Scan for the cell matching the given text and deliver its (X, Y) coordinate at center. 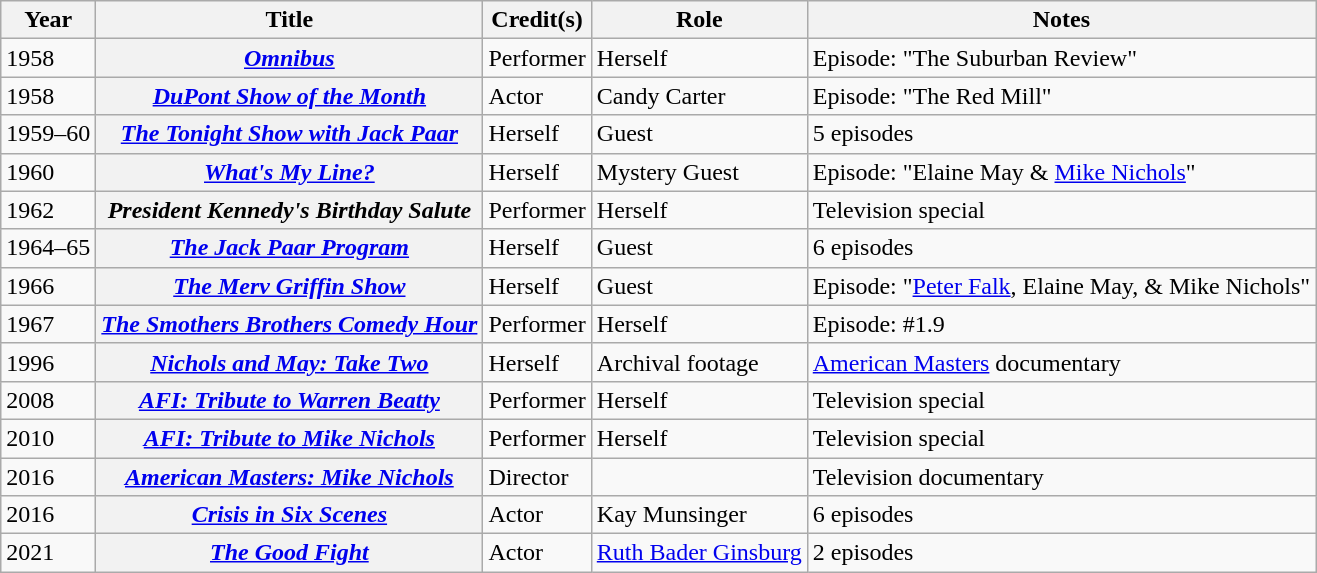
1960 (48, 172)
The Jack Paar Program (290, 248)
2021 (48, 553)
Year (48, 20)
Episode: "Elaine May & Mike Nichols" (1061, 172)
Candy Carter (699, 96)
Credit(s) (537, 20)
Kay Munsinger (699, 515)
The Merv Griffin Show (290, 286)
Title (290, 20)
DuPont Show of the Month (290, 96)
1959–60 (48, 134)
Crisis in Six Scenes (290, 515)
1966 (48, 286)
Role (699, 20)
The Tonight Show with Jack Paar (290, 134)
AFI: Tribute to Mike Nichols (290, 438)
1964–65 (48, 248)
Notes (1061, 20)
Ruth Bader Ginsburg (699, 553)
Episode: #1.9 (1061, 324)
Episode: "The Suburban Review" (1061, 58)
Episode: "Peter Falk, Elaine May, & Mike Nichols" (1061, 286)
2010 (48, 438)
The Smothers Brothers Comedy Hour (290, 324)
Archival footage (699, 362)
1962 (48, 210)
Episode: "The Red Mill" (1061, 96)
2008 (48, 400)
Omnibus (290, 58)
The Good Fight (290, 553)
1996 (48, 362)
What's My Line? (290, 172)
President Kennedy's Birthday Salute (290, 210)
Nichols and May: Take Two (290, 362)
American Masters: Mike Nichols (290, 477)
2 episodes (1061, 553)
AFI: Tribute to Warren Beatty (290, 400)
5 episodes (1061, 134)
Director (537, 477)
Television documentary (1061, 477)
1967 (48, 324)
American Masters documentary (1061, 362)
Mystery Guest (699, 172)
